Provide the (X, Y) coordinate of the cell's center where the given text is located.  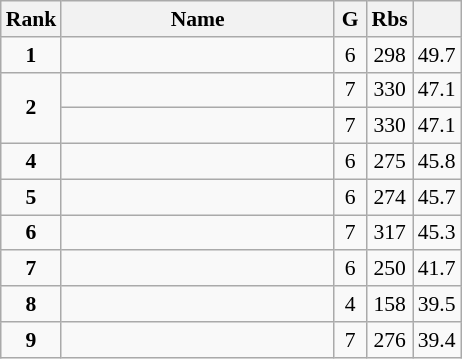
Rank (32, 19)
298 (390, 55)
Rbs (390, 19)
5 (32, 197)
49.7 (437, 55)
1 (32, 55)
Name (198, 19)
45.8 (437, 162)
41.7 (437, 269)
275 (390, 162)
250 (390, 269)
317 (390, 233)
276 (390, 340)
8 (32, 304)
274 (390, 197)
45.3 (437, 233)
45.7 (437, 197)
39.4 (437, 340)
39.5 (437, 304)
2 (32, 108)
158 (390, 304)
G (350, 19)
9 (32, 340)
